Capture the cell that displays the provided text and extract its (x, y) central coordinate. 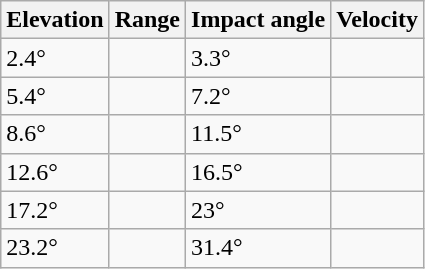
23.2° (55, 248)
7.2° (258, 96)
3.3° (258, 58)
16.5° (258, 172)
Range (147, 20)
2.4° (55, 58)
11.5° (258, 134)
17.2° (55, 210)
31.4° (258, 248)
5.4° (55, 96)
Elevation (55, 20)
8.6° (55, 134)
12.6° (55, 172)
23° (258, 210)
Velocity (378, 20)
Impact angle (258, 20)
